Locate the cell with the specified text and output its (x, y) center coordinate. 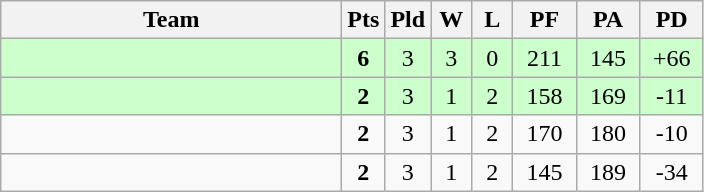
158 (545, 96)
-34 (672, 172)
L (492, 20)
PF (545, 20)
PD (672, 20)
180 (608, 134)
W (452, 20)
Team (172, 20)
211 (545, 58)
170 (545, 134)
Pld (408, 20)
+66 (672, 58)
0 (492, 58)
6 (364, 58)
PA (608, 20)
-11 (672, 96)
-10 (672, 134)
Pts (364, 20)
169 (608, 96)
189 (608, 172)
